Determine the [x, y] coordinate at the center of the cell enclosing the given text.  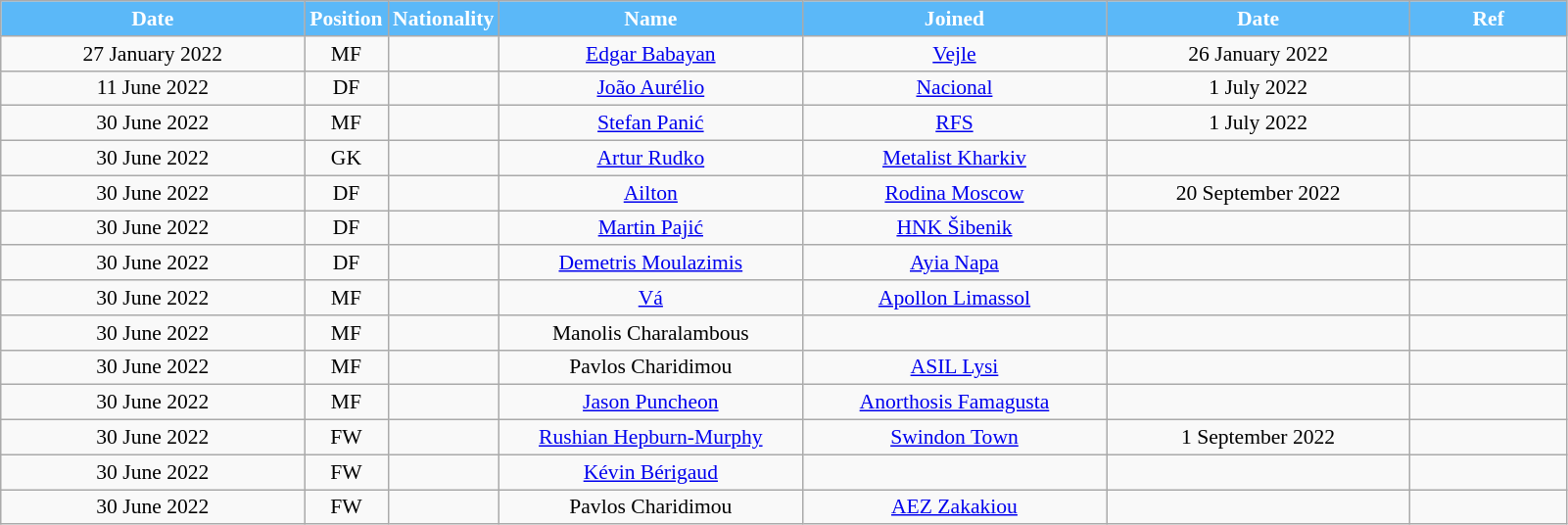
ASIL Lysi [954, 367]
Vá [650, 298]
Martin Pajić [650, 228]
Ailton [650, 193]
Ref [1489, 19]
João Aurélio [650, 88]
Metalist Kharkiv [954, 159]
Demetris Moulazimis [650, 263]
Artur Rudko [650, 159]
Name [650, 19]
Apollon Limassol [954, 298]
HNK Šibenik [954, 228]
Jason Puncheon [650, 403]
Rodina Moscow [954, 193]
27 January 2022 [153, 54]
Rushian Hepburn-Murphy [650, 438]
AEZ Zakakiou [954, 507]
Swindon Town [954, 438]
Ayia Napa [954, 263]
11 June 2022 [153, 88]
Position [347, 19]
RFS [954, 123]
Vejle [954, 54]
Manolis Charalambous [650, 333]
Joined [954, 19]
26 January 2022 [1259, 54]
Nationality [443, 19]
Anorthosis Famagusta [954, 403]
Edgar Babayan [650, 54]
20 September 2022 [1259, 193]
Nacional [954, 88]
Stefan Panić [650, 123]
Kévin Bérigaud [650, 472]
1 September 2022 [1259, 438]
GK [347, 159]
